Pinpoint the cell where the given text exists, returning its [x, y] midpoint coordinate. 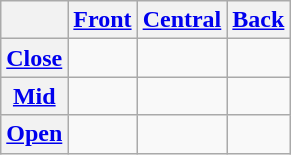
Mid [34, 96]
Central [182, 20]
Close [34, 58]
Back [258, 20]
Front [102, 20]
Open [34, 134]
